Return the [X, Y] coordinate for the center point of the cell that contains the specified text.  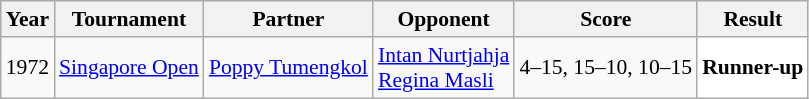
Result [752, 19]
Year [28, 19]
4–15, 15–10, 10–15 [606, 68]
Tournament [129, 19]
Opponent [444, 19]
Runner-up [752, 68]
1972 [28, 68]
Poppy Tumengkol [288, 68]
Intan Nurtjahja Regina Masli [444, 68]
Score [606, 19]
Partner [288, 19]
Singapore Open [129, 68]
